Output the (X, Y) coordinate of the center of the cell containing the given text.  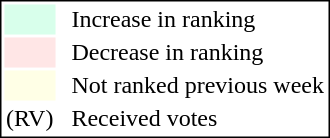
(RV) (29, 119)
Increase in ranking (198, 19)
Received votes (198, 119)
Not ranked previous week (198, 85)
Decrease in ranking (198, 53)
